Identify which cell holds the provided text, then report its (x, y) central coordinate. 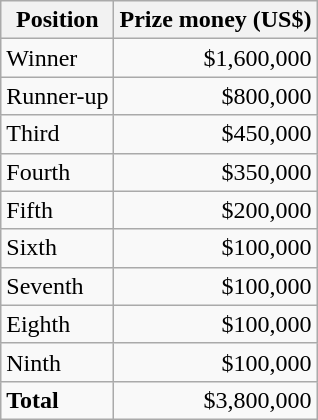
Sixth (58, 248)
$450,000 (216, 134)
Total (58, 400)
Ninth (58, 362)
$350,000 (216, 172)
Position (58, 20)
Third (58, 134)
$200,000 (216, 210)
Eighth (58, 324)
Runner-up (58, 96)
$3,800,000 (216, 400)
$800,000 (216, 96)
Fourth (58, 172)
$1,600,000 (216, 58)
Fifth (58, 210)
Seventh (58, 286)
Prize money (US$) (216, 20)
Winner (58, 58)
